Determine the [X, Y] coordinate at the center of the cell enclosing the given text.  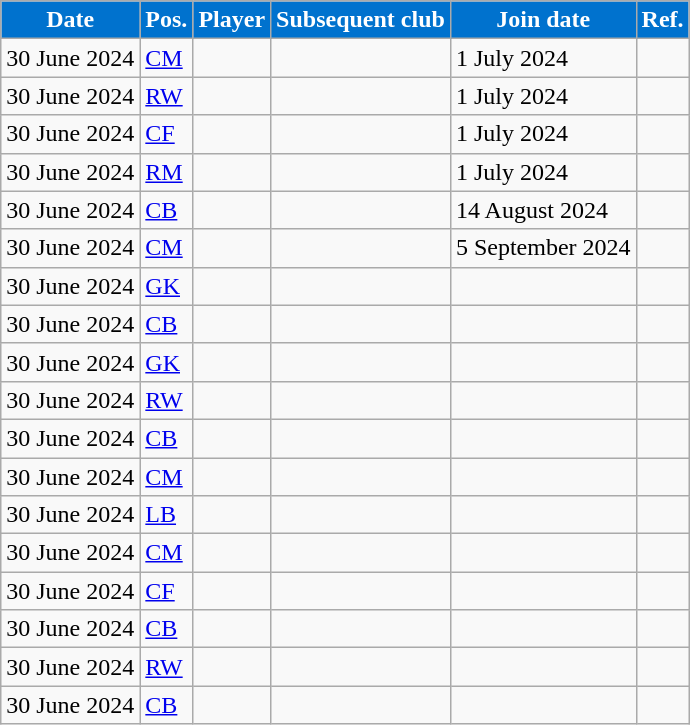
14 August 2024 [543, 210]
Join date [543, 20]
Player [232, 20]
Pos. [166, 20]
5 September 2024 [543, 248]
LB [166, 515]
Date [70, 20]
Ref. [662, 20]
Subsequent club [361, 20]
RM [166, 172]
